Search for the cell housing the specified text and yield its (x, y) center coordinate. 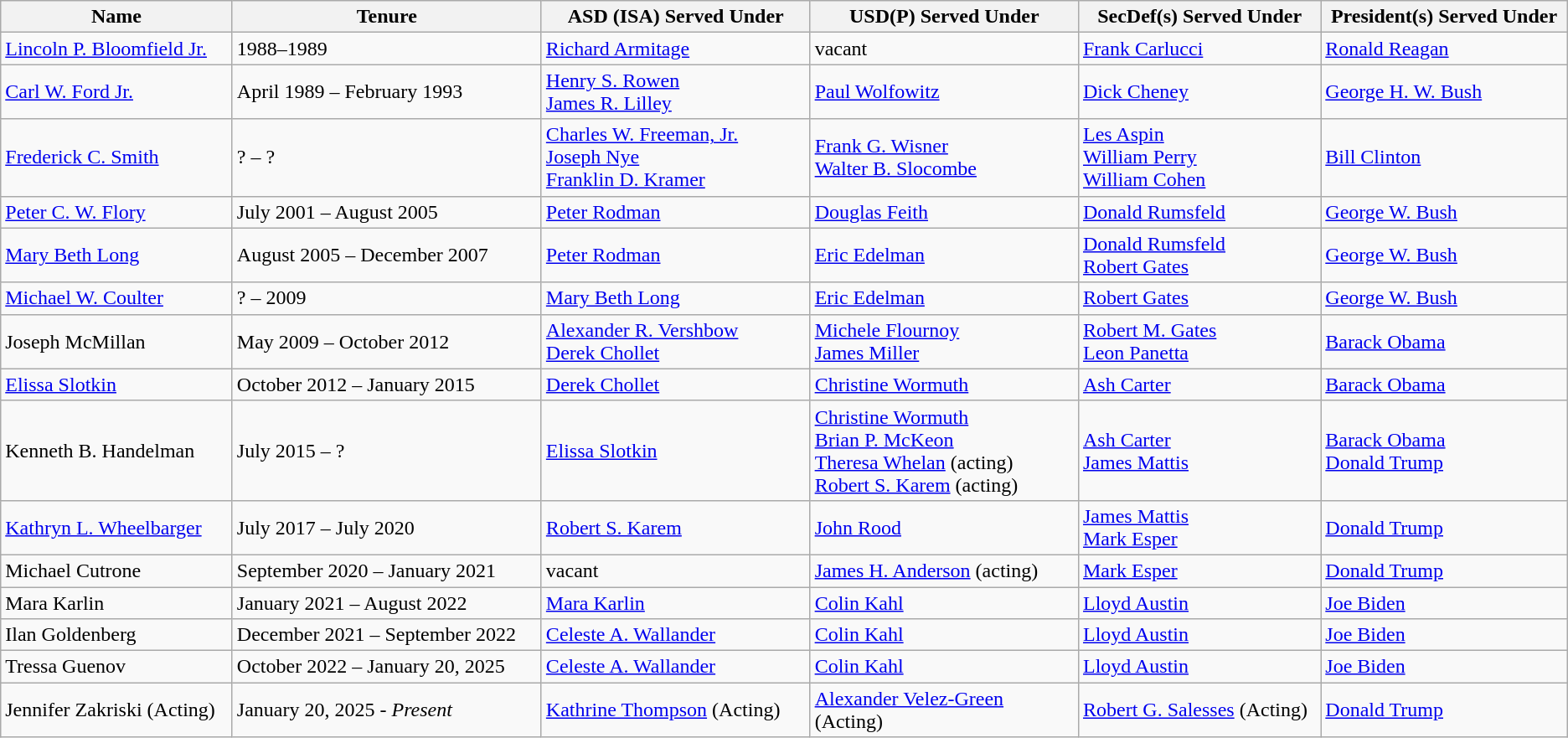
Christine Wormuth Brian P. McKeonTheresa Whelan (acting) Robert S. Karem (acting) (944, 451)
July 2001 – August 2005 (387, 212)
October 2022 – January 20, 2025 (387, 667)
Charles W. Freeman, Jr.Joseph NyeFranklin D. Kramer (675, 157)
Donald Rumsfeld (1199, 212)
Christine Wormuth (944, 384)
Derek Chollet (675, 384)
Frank Carlucci (1199, 49)
Alexander R. VershbowDerek Chollet (675, 342)
James H. Anderson (acting) (944, 570)
Carl W. Ford Jr. (117, 92)
Mark Esper (1199, 570)
Robert S. Karem (675, 528)
Alexander Velez-Green (Acting) (944, 710)
Michael Cutrone (117, 570)
Tenure (387, 17)
Douglas Feith (944, 212)
July 2017 – July 2020 (387, 528)
Barack Obama Donald Trump (1444, 451)
Frederick C. Smith (117, 157)
Peter C. W. Flory (117, 212)
Dick Cheney (1199, 92)
Paul Wolfowitz (944, 92)
July 2015 – ? (387, 451)
Michael W. Coulter (117, 298)
John Rood (944, 528)
Kathryn L. Wheelbarger (117, 528)
Tressa Guenov (117, 667)
May 2009 – October 2012 (387, 342)
Kenneth B. Handelman (117, 451)
Joseph McMillan (117, 342)
ASD (ISA) Served Under (675, 17)
Les AspinWilliam PerryWilliam Cohen (1199, 157)
Bill Clinton (1444, 157)
Robert G. Salesses (Acting) (1199, 710)
1988–1989 (387, 49)
October 2012 – January 2015 (387, 384)
April 1989 – February 1993 (387, 92)
Henry S. RowenJames R. Lilley (675, 92)
Robert M. GatesLeon Panetta (1199, 342)
Jennifer Zakriski (Acting) (117, 710)
Donald RumsfeldRobert Gates (1199, 255)
President(s) Served Under (1444, 17)
January 20, 2025 - Present (387, 710)
Name (117, 17)
Robert Gates (1199, 298)
Lincoln P. Bloomfield Jr. (117, 49)
James Mattis Mark Esper (1199, 528)
Michele FlournoyJames Miller (944, 342)
Frank G. WisnerWalter B. Slocombe (944, 157)
Ash Carter James Mattis (1199, 451)
September 2020 – January 2021 (387, 570)
? – ? (387, 157)
January 2021 – August 2022 (387, 602)
Richard Armitage (675, 49)
Ilan Goldenberg (117, 635)
SecDef(s) Served Under (1199, 17)
Ronald Reagan (1444, 49)
George H. W. Bush (1444, 92)
? – 2009 (387, 298)
Kathrine Thompson (Acting) (675, 710)
Ash Carter (1199, 384)
August 2005 – December 2007 (387, 255)
December 2021 – September 2022 (387, 635)
USD(P) Served Under (944, 17)
